Output the [x, y] coordinate of the center of the cell containing the given text.  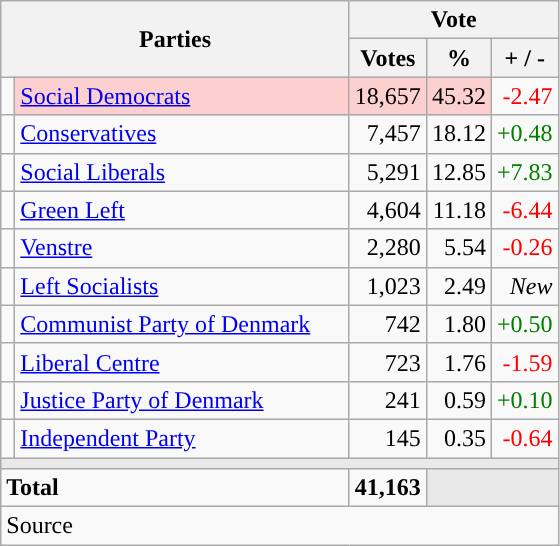
Venstre [182, 248]
723 [388, 362]
145 [388, 438]
% [458, 58]
Green Left [182, 210]
+0.10 [524, 400]
-0.26 [524, 248]
Justice Party of Denmark [182, 400]
742 [388, 324]
-1.59 [524, 362]
Social Democrats [182, 96]
Left Socialists [182, 286]
41,163 [388, 488]
Parties [176, 39]
5,291 [388, 172]
Conservatives [182, 134]
11.18 [458, 210]
Liberal Centre [182, 362]
45.32 [458, 96]
Social Liberals [182, 172]
+7.83 [524, 172]
-2.47 [524, 96]
12.85 [458, 172]
18,657 [388, 96]
Total [176, 488]
5.54 [458, 248]
18.12 [458, 134]
2.49 [458, 286]
1.76 [458, 362]
2,280 [388, 248]
New [524, 286]
Votes [388, 58]
Independent Party [182, 438]
4,604 [388, 210]
Source [280, 526]
-0.64 [524, 438]
+0.50 [524, 324]
Vote [454, 20]
0.35 [458, 438]
+ / - [524, 58]
241 [388, 400]
7,457 [388, 134]
1,023 [388, 286]
1.80 [458, 324]
+0.48 [524, 134]
-6.44 [524, 210]
Communist Party of Denmark [182, 324]
0.59 [458, 400]
